Provide the [x, y] coordinate of the cell's center where the given text is located.  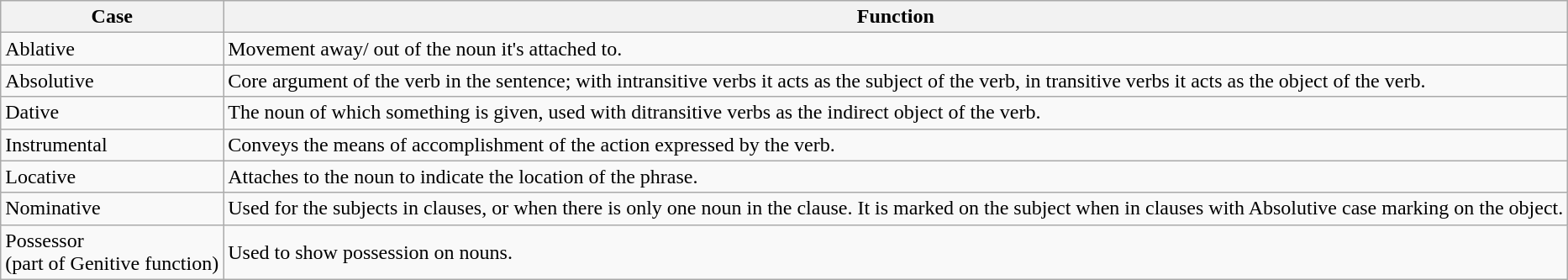
Possessor(part of Genitive function) [113, 252]
Attaches to the noun to indicate the location of the phrase. [896, 177]
Movement away/ out of the noun it's attached to. [896, 49]
Used to show possession on nouns. [896, 252]
Conveys the means of accomplishment of the action expressed by the verb. [896, 145]
Nominative [113, 209]
The noun of which something is given, used with ditransitive verbs as the indirect object of the verb. [896, 113]
Absolutive [113, 81]
Instrumental [113, 145]
Function [896, 17]
Case [113, 17]
Ablative [113, 49]
Dative [113, 113]
Locative [113, 177]
